From the cell containing the given text, extract its center point as [X, Y] coordinate. 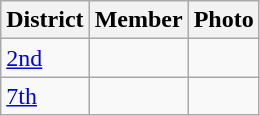
2nd [45, 58]
Member [138, 20]
Photo [224, 20]
7th [45, 96]
District [45, 20]
